Output the [X, Y] coordinate of the center of the cell containing the given text.  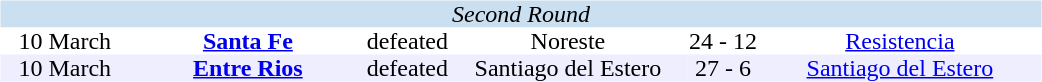
Entre Rios [248, 68]
Santa Fe [248, 42]
Noreste [568, 42]
24 - 12 [723, 42]
27 - 6 [723, 68]
Resistencia [900, 42]
Second Round [520, 14]
